Capture the cell that displays the provided text and extract its (x, y) central coordinate. 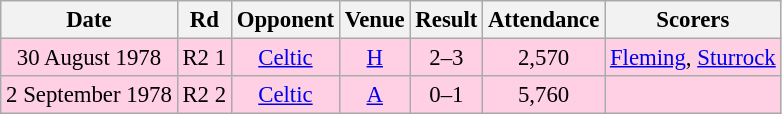
Opponent (285, 20)
Attendance (544, 20)
R2 1 (204, 58)
Result (446, 20)
30 August 1978 (89, 58)
Fleming, Sturrock (693, 58)
0–1 (446, 95)
Scorers (693, 20)
2–3 (446, 58)
5,760 (544, 95)
H (374, 58)
2,570 (544, 58)
A (374, 95)
R2 2 (204, 95)
2 September 1978 (89, 95)
Rd (204, 20)
Date (89, 20)
Venue (374, 20)
